Return the (x, y) coordinate for the center point of the cell that contains the specified text.  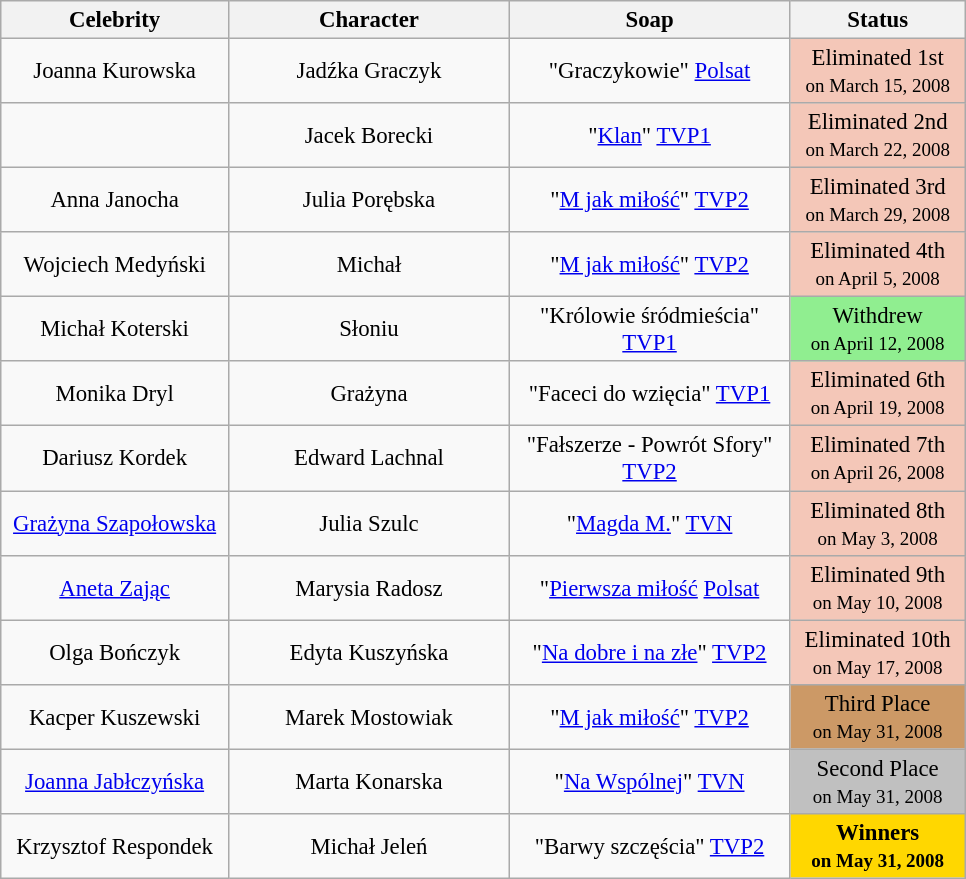
Eliminated 8thon May 3, 2008 (878, 522)
Third Placeon May 31, 2008 (878, 716)
Anna Janocha (115, 200)
Eliminated 4thon April 5, 2008 (878, 264)
Julia Szulc (370, 522)
Julia Porębska (370, 200)
Marta Konarska (370, 782)
Grażyna Szapołowska (115, 522)
Słoniu (370, 330)
Marysia Radosz (370, 588)
Eliminated 2ndon March 22, 2008 (878, 136)
"Na Wspólnej" TVN (650, 782)
Joanna Jabłczyńska (115, 782)
Michał (370, 264)
"Na dobre i na złe" TVP2 (650, 652)
Wojciech Medyński (115, 264)
Marek Mostowiak (370, 716)
"Magda M." TVN (650, 522)
Eliminated 10thon May 17, 2008 (878, 652)
Dariusz Kordek (115, 458)
Withdrewon April 12, 2008 (878, 330)
"Graczykowie" Polsat (650, 70)
Eliminated 7thon April 26, 2008 (878, 458)
Michał Jeleń (370, 846)
"Pierwsza miłość Polsat (650, 588)
Second Placeon May 31, 2008 (878, 782)
Celebrity (115, 20)
Eliminated 6thon April 19, 2008 (878, 394)
Edyta Kuszyńska (370, 652)
Eliminated 9thon May 10, 2008 (878, 588)
Soap (650, 20)
Eliminated 1ston March 15, 2008 (878, 70)
Olga Bończyk (115, 652)
Jadźka Graczyk (370, 70)
Eliminated 3rdon March 29, 2008 (878, 200)
Monika Dryl (115, 394)
Edward Lachnal (370, 458)
Joanna Kurowska (115, 70)
"Fałszerze - Powrót Sfory" TVP2 (650, 458)
Winnerson May 31, 2008 (878, 846)
Status (878, 20)
"Faceci do wzięcia" TVP1 (650, 394)
"Królowie śródmieścia" TVP1 (650, 330)
"Klan" TVP1 (650, 136)
Krzysztof Respondek (115, 846)
Kacper Kuszewski (115, 716)
Jacek Borecki (370, 136)
Michał Koterski (115, 330)
Aneta Zając (115, 588)
Character (370, 20)
Grażyna (370, 394)
"Barwy szczęścia" TVP2 (650, 846)
